From the cell containing the given text, extract its center point as (x, y) coordinate. 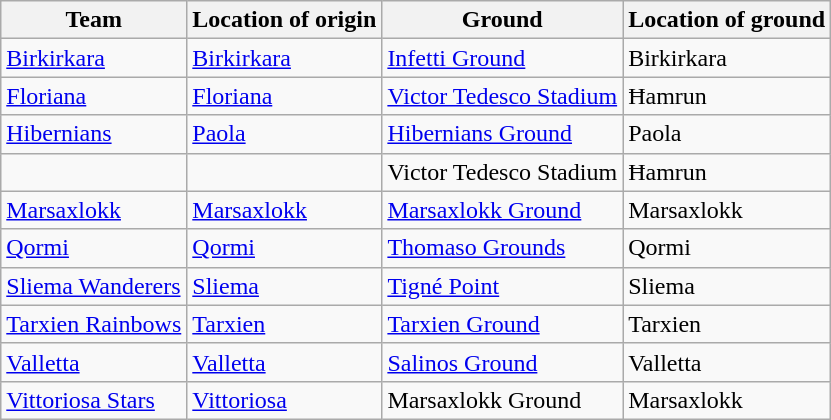
Tigné Point (502, 286)
Ground (502, 20)
Salinos Ground (502, 362)
Thomaso Grounds (502, 248)
Vittoriosa Stars (94, 400)
Team (94, 20)
Hibernians Ground (502, 134)
Tarxien Ground (502, 324)
Location of ground (727, 20)
Hibernians (94, 134)
Tarxien Rainbows (94, 324)
Location of origin (284, 20)
Vittoriosa (284, 400)
Infetti Ground (502, 58)
Sliema Wanderers (94, 286)
